Pinpoint the cell where the given text exists, returning its [x, y] midpoint coordinate. 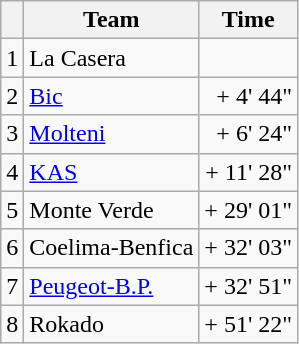
Team [112, 20]
+ 51' 22" [248, 324]
+ 6' 24" [248, 134]
+ 32' 51" [248, 286]
Rokado [112, 324]
Peugeot-B.P. [112, 286]
Coelima-Benfica [112, 248]
8 [12, 324]
La Casera [112, 58]
+ 29' 01" [248, 210]
5 [12, 210]
2 [12, 96]
+ 11' 28" [248, 172]
3 [12, 134]
Bic [112, 96]
Time [248, 20]
+ 4' 44" [248, 96]
Molteni [112, 134]
KAS [112, 172]
1 [12, 58]
4 [12, 172]
7 [12, 286]
Monte Verde [112, 210]
6 [12, 248]
+ 32' 03" [248, 248]
